Scan for the cell matching the given text and deliver its [x, y] coordinate at center. 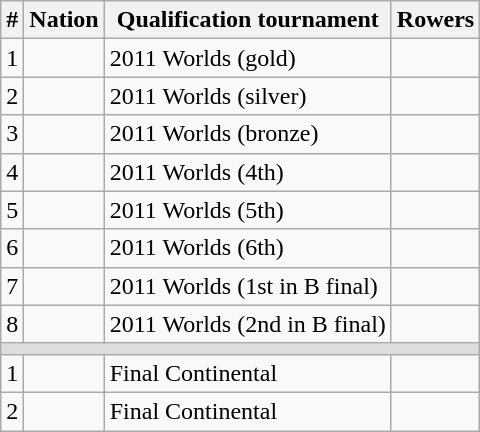
2011 Worlds (bronze) [248, 134]
4 [12, 172]
2011 Worlds (2nd in B final) [248, 324]
Nation [64, 20]
2011 Worlds (gold) [248, 58]
2011 Worlds (6th) [248, 248]
2011 Worlds (4th) [248, 172]
8 [12, 324]
6 [12, 248]
2011 Worlds (silver) [248, 96]
# [12, 20]
5 [12, 210]
2011 Worlds (5th) [248, 210]
3 [12, 134]
Rowers [435, 20]
2011 Worlds (1st in B final) [248, 286]
Qualification tournament [248, 20]
7 [12, 286]
